Capture the cell that displays the provided text and extract its (X, Y) central coordinate. 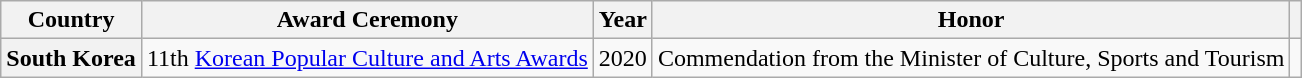
Honor (971, 20)
Award Ceremony (367, 20)
Year (622, 20)
Commendation from the Minister of Culture, Sports and Tourism (971, 58)
11th Korean Popular Culture and Arts Awards (367, 58)
Country (72, 20)
South Korea (72, 58)
2020 (622, 58)
